Capture the cell that displays the provided text and extract its [X, Y] central coordinate. 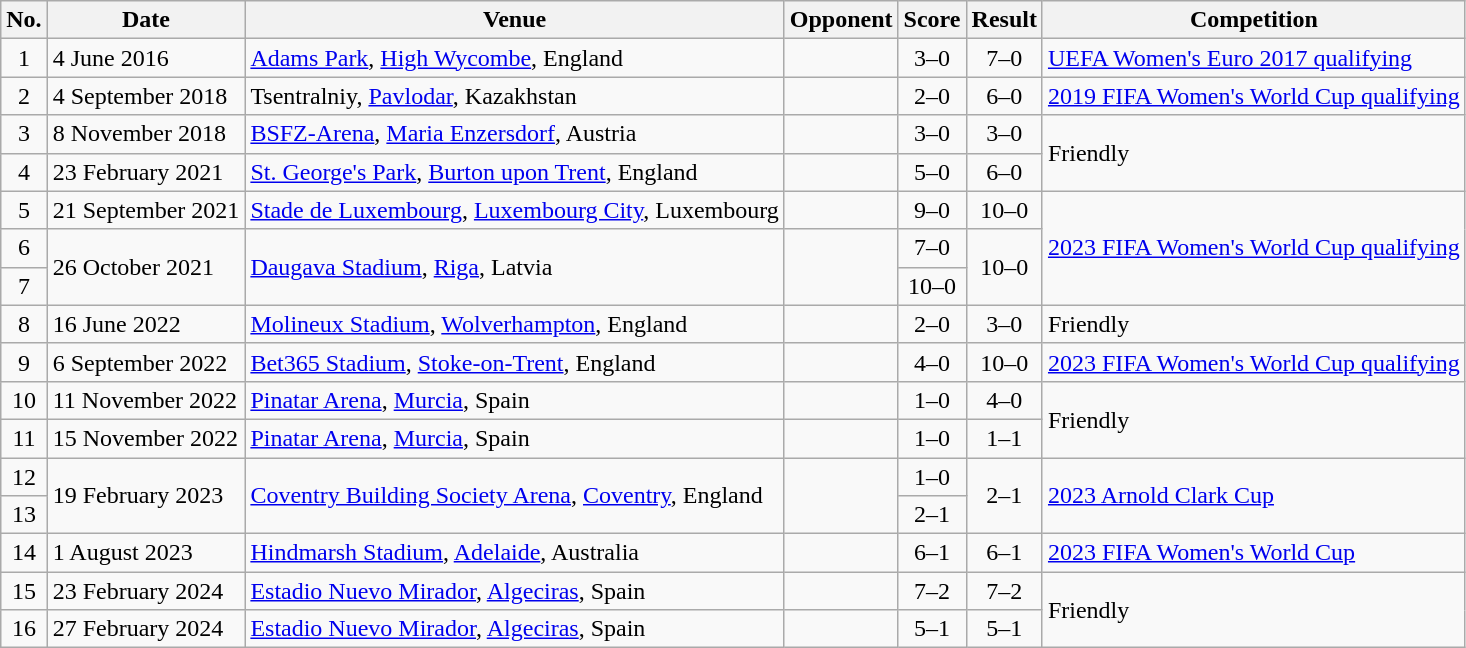
8 [24, 324]
2023 Arnold Clark Cup [1254, 496]
23 February 2021 [146, 172]
No. [24, 20]
4 September 2018 [146, 96]
12 [24, 477]
6 [24, 248]
5 [24, 210]
3 [24, 134]
Tsentralniy, Pavlodar, Kazakhstan [514, 96]
Result [1004, 20]
16 [24, 629]
11 November 2022 [146, 400]
15 November 2022 [146, 438]
13 [24, 515]
Opponent [841, 20]
8 November 2018 [146, 134]
Daugava Stadium, Riga, Latvia [514, 267]
Coventry Building Society Arena, Coventry, England [514, 496]
2023 FIFA Women's World Cup [1254, 553]
16 June 2022 [146, 324]
Score [932, 20]
5–0 [932, 172]
Date [146, 20]
23 February 2024 [146, 591]
27 February 2024 [146, 629]
Competition [1254, 20]
Bet365 Stadium, Stoke-on-Trent, England [514, 362]
11 [24, 438]
9 [24, 362]
26 October 2021 [146, 267]
1–1 [1004, 438]
4 June 2016 [146, 58]
4 [24, 172]
10 [24, 400]
2 [24, 96]
1 [24, 58]
15 [24, 591]
2019 FIFA Women's World Cup qualifying [1254, 96]
BSFZ-Arena, Maria Enzersdorf, Austria [514, 134]
19 February 2023 [146, 496]
14 [24, 553]
UEFA Women's Euro 2017 qualifying [1254, 58]
Adams Park, High Wycombe, England [514, 58]
Hindmarsh Stadium, Adelaide, Australia [514, 553]
21 September 2021 [146, 210]
Stade de Luxembourg, Luxembourg City, Luxembourg [514, 210]
6 September 2022 [146, 362]
St. George's Park, Burton upon Trent, England [514, 172]
1 August 2023 [146, 553]
9–0 [932, 210]
7 [24, 286]
Molineux Stadium, Wolverhampton, England [514, 324]
Venue [514, 20]
